Identify which cell holds the provided text, then report its (X, Y) central coordinate. 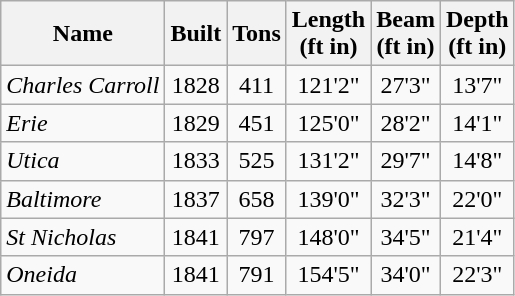
Beam(ft in) (406, 34)
29'7" (406, 161)
1833 (196, 161)
451 (257, 123)
Utica (83, 161)
28'2" (406, 123)
Name (83, 34)
154'5" (328, 275)
1828 (196, 85)
1829 (196, 123)
131'2" (328, 161)
14'1" (477, 123)
34'5" (406, 237)
21'4" (477, 237)
Tons (257, 34)
34'0" (406, 275)
13'7" (477, 85)
139'0" (328, 199)
Baltimore (83, 199)
27'3" (406, 85)
Depth(ft in) (477, 34)
Oneida (83, 275)
St Nicholas (83, 237)
Charles Carroll (83, 85)
791 (257, 275)
14'8" (477, 161)
Length(ft in) (328, 34)
Built (196, 34)
525 (257, 161)
22'3" (477, 275)
658 (257, 199)
148'0" (328, 237)
Erie (83, 123)
797 (257, 237)
22'0" (477, 199)
121'2" (328, 85)
32'3" (406, 199)
1837 (196, 199)
411 (257, 85)
125'0" (328, 123)
